Pinpoint the cell where the given text exists, returning its [X, Y] midpoint coordinate. 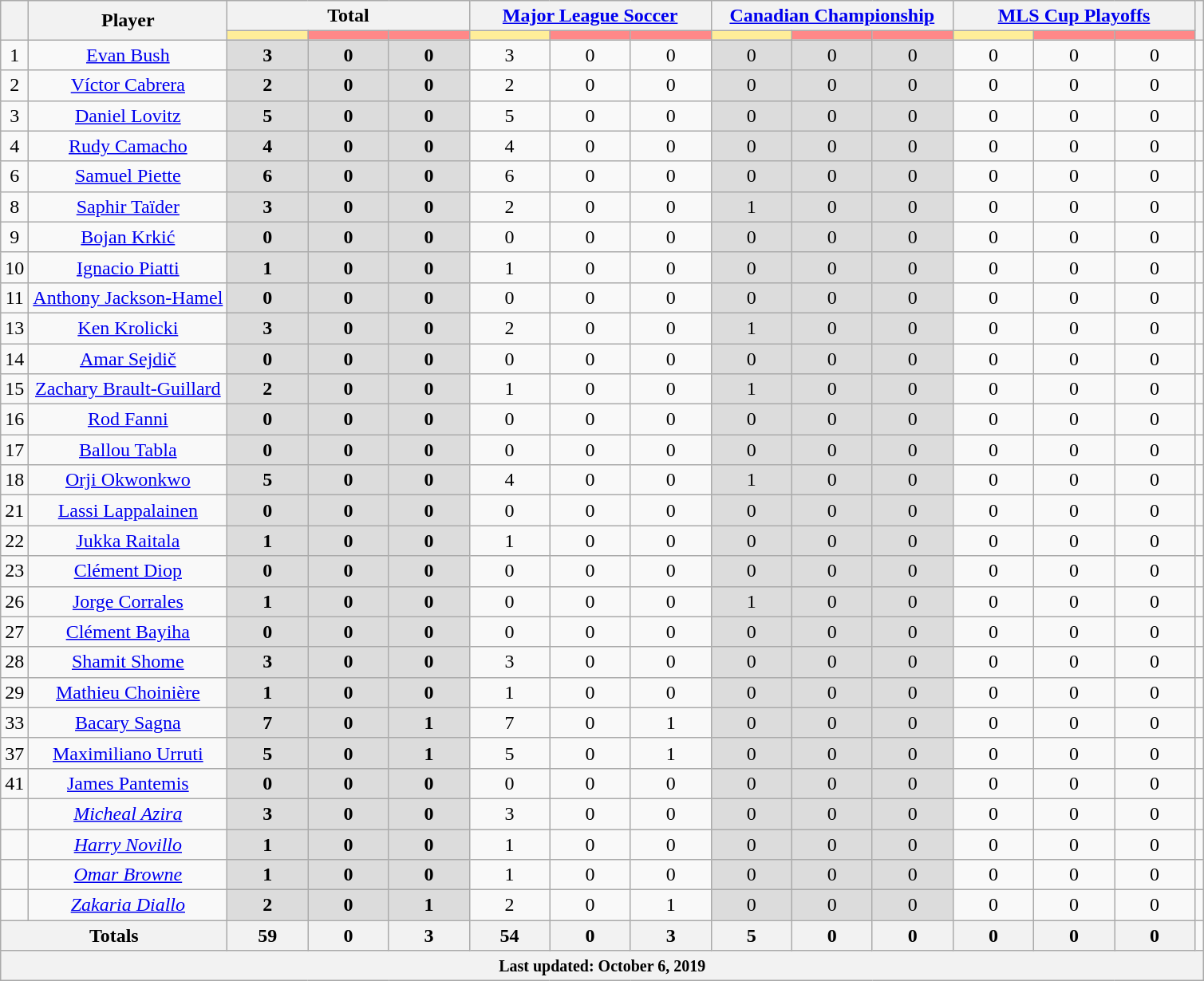
Jorge Corrales [128, 601]
16 [14, 420]
Total [348, 16]
Harry Novillo [128, 845]
Lassi Lappalainen [128, 510]
11 [14, 297]
27 [14, 632]
Bojan Krkić [128, 237]
54 [509, 936]
18 [14, 480]
Víctor Cabrera [128, 85]
37 [14, 753]
Bacary Sagna [128, 723]
22 [14, 541]
Totals [114, 936]
Evan Bush [128, 55]
14 [14, 358]
Zachary Brault-Guillard [128, 389]
Player [128, 21]
Micheal Azira [128, 814]
Rudy Camacho [128, 146]
Anthony Jackson-Hamel [128, 297]
21 [14, 510]
Rod Fanni [128, 420]
Last updated: October 6, 2019 [602, 966]
59 [268, 936]
8 [14, 207]
Canadian Championship [831, 16]
James Pantemis [128, 783]
10 [14, 267]
Omar Browne [128, 875]
Shamit Shome [128, 662]
Zakaria Diallo [128, 905]
23 [14, 571]
28 [14, 662]
33 [14, 723]
Samuel Piette [128, 176]
17 [14, 450]
Daniel Lovitz [128, 116]
Ignacio Piatti [128, 267]
Maximiliano Urruti [128, 753]
Ken Krolicki [128, 328]
Jukka Raitala [128, 541]
Mathieu Choinière [128, 692]
26 [14, 601]
41 [14, 783]
9 [14, 237]
Orji Okwonkwo [128, 480]
29 [14, 692]
Saphir Taïder [128, 207]
Major League Soccer [590, 16]
Ballou Tabla [128, 450]
15 [14, 389]
13 [14, 328]
Clément Bayiha [128, 632]
Clément Diop [128, 571]
Amar Sejdič [128, 358]
MLS Cup Playoffs [1074, 16]
